For the text-containing cell, return its midpoint in [X, Y] coordinate format. 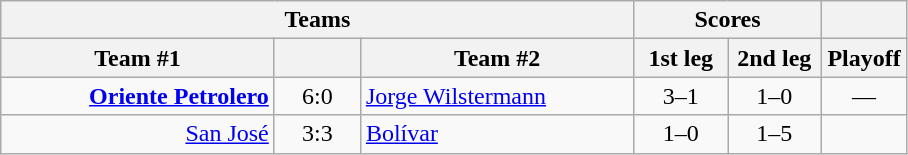
1–5 [775, 134]
3:3 [317, 134]
Scores [728, 20]
3–1 [681, 96]
Bolívar [497, 134]
Jorge Wilstermann [497, 96]
1st leg [681, 58]
Oriente Petrolero [138, 96]
San José [138, 134]
Playoff [864, 58]
Team #1 [138, 58]
2nd leg [775, 58]
Team #2 [497, 58]
6:0 [317, 96]
Teams [318, 20]
— [864, 96]
